Determine the [x, y] coordinate at the center of the cell enclosing the given text.  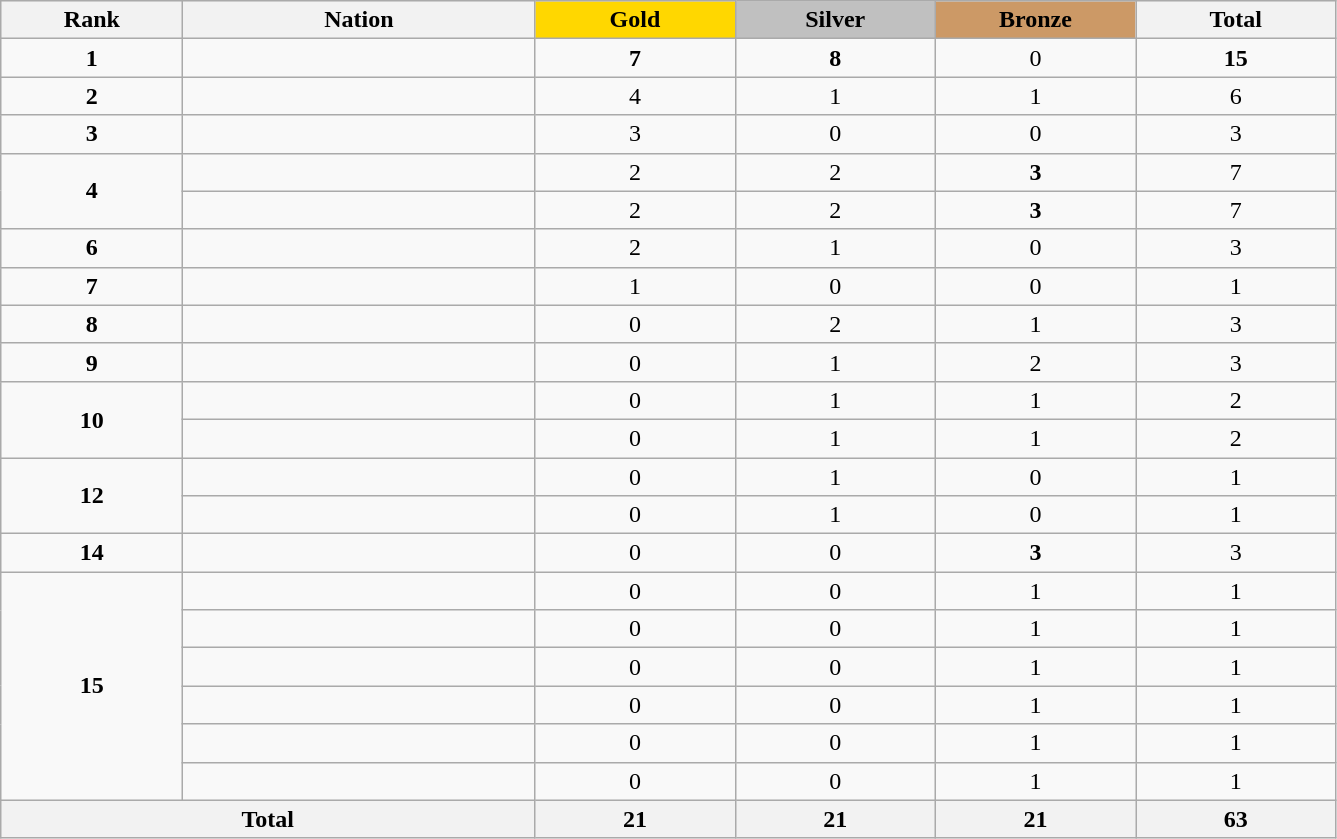
Gold [635, 20]
12 [92, 496]
Silver [835, 20]
9 [92, 362]
10 [92, 419]
Nation [359, 20]
Rank [92, 20]
Bronze [1035, 20]
63 [1236, 819]
14 [92, 553]
